Identify which cell holds the provided text, then report its [X, Y] central coordinate. 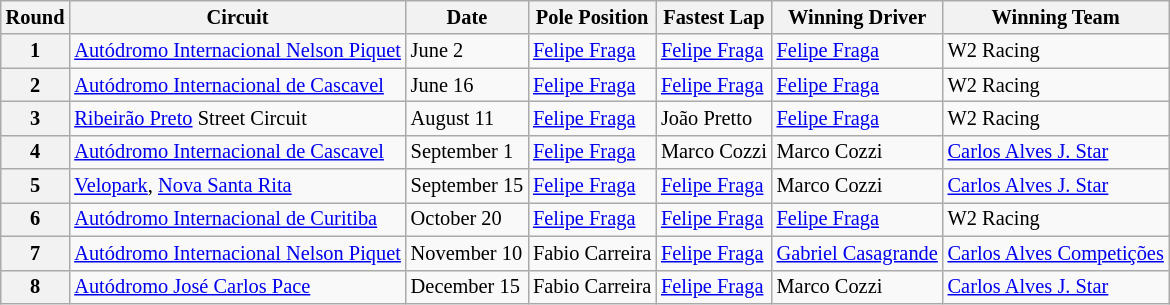
6 [36, 219]
Ribeirão Preto Street Circuit [237, 118]
Autódromo Internacional de Curitiba [237, 219]
Gabriel Casagrande [858, 253]
October 20 [467, 219]
5 [36, 186]
August 11 [467, 118]
Velopark, Nova Santa Rita [237, 186]
8 [36, 287]
September 15 [467, 186]
June 16 [467, 85]
Pole Position [592, 17]
Winning Driver [858, 17]
2 [36, 85]
Round [36, 17]
Fastest Lap [714, 17]
João Pretto [714, 118]
November 10 [467, 253]
Circuit [237, 17]
7 [36, 253]
June 2 [467, 51]
December 15 [467, 287]
Carlos Alves Competições [1056, 253]
3 [36, 118]
4 [36, 152]
Date [467, 17]
Autódromo José Carlos Pace [237, 287]
Winning Team [1056, 17]
1 [36, 51]
September 1 [467, 152]
